Search for the cell housing the specified text and yield its (X, Y) center coordinate. 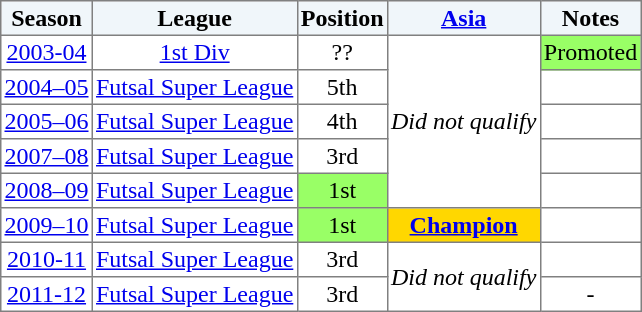
League (194, 18)
Champion (464, 225)
Position (342, 18)
2010-11 (47, 259)
1st Div (194, 52)
2008–09 (47, 190)
2005–06 (47, 121)
2009–10 (47, 225)
4th (342, 121)
2011-12 (47, 294)
Promoted (590, 52)
5th (342, 87)
2004–05 (47, 87)
2007–08 (47, 156)
Notes (590, 18)
?? (342, 52)
- (590, 294)
Season (47, 18)
2003-04 (47, 52)
Asia (464, 18)
